Find where the given text appears and provide that cell's center as [x, y] coordinate. 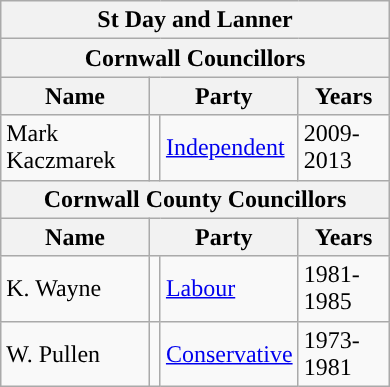
Cornwall County Councillors [195, 199]
2009-2013 [344, 148]
1973-1981 [344, 354]
1981-1985 [344, 288]
Labour [229, 288]
St Day and Lanner [195, 20]
W. Pullen [76, 354]
Mark Kaczmarek [76, 148]
K. Wayne [76, 288]
Cornwall Councillors [195, 58]
Independent [229, 148]
Conservative [229, 354]
